From the cell containing the given text, extract its center point as [X, Y] coordinate. 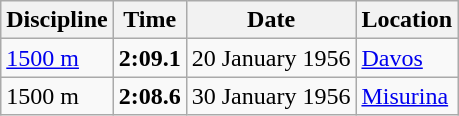
Misurina [407, 96]
20 January 1956 [271, 58]
2:09.1 [150, 58]
Location [407, 20]
2:08.6 [150, 96]
Time [150, 20]
Discipline [57, 20]
Date [271, 20]
Davos [407, 58]
30 January 1956 [271, 96]
